Return [X, Y] of the center of cell containing provided text 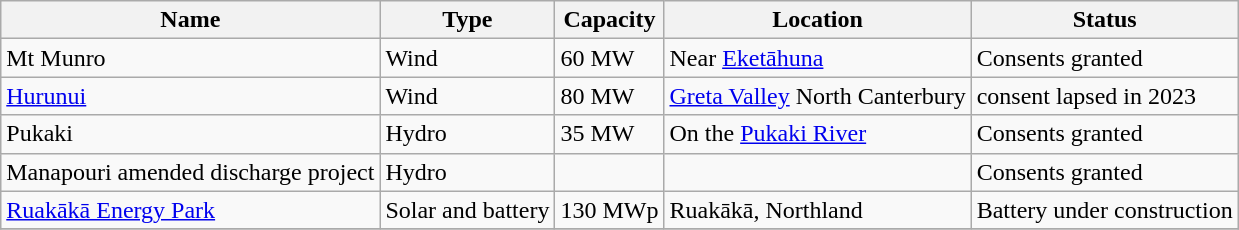
Battery under construction [1104, 210]
Type [468, 20]
Mt Munro [190, 58]
Location [818, 20]
On the Pukaki River [818, 134]
Status [1104, 20]
consent lapsed in 2023 [1104, 96]
Solar and battery [468, 210]
Greta Valley North Canterbury [818, 96]
Pukaki [190, 134]
Manapouri amended discharge project [190, 172]
Near Eketāhuna [818, 58]
Ruakākā Energy Park [190, 210]
60 MW [610, 58]
130 MWp [610, 210]
Ruakākā, Northland [818, 210]
Name [190, 20]
Capacity [610, 20]
Hurunui [190, 96]
35 MW [610, 134]
80 MW [610, 96]
